Capture the cell that displays the provided text and extract its (x, y) central coordinate. 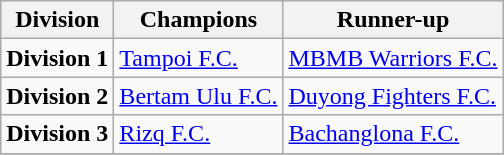
Division 3 (58, 134)
Tampoi F.C. (198, 58)
Bertam Ulu F.C. (198, 96)
MBMB Warriors F.C. (393, 58)
Division 2 (58, 96)
Champions (198, 20)
Duyong Fighters F.C. (393, 96)
Division 1 (58, 58)
Bachanglona F.C. (393, 134)
Division (58, 20)
Runner-up (393, 20)
Rizq F.C. (198, 134)
